Locate the cell with the specified text and output its (X, Y) center coordinate. 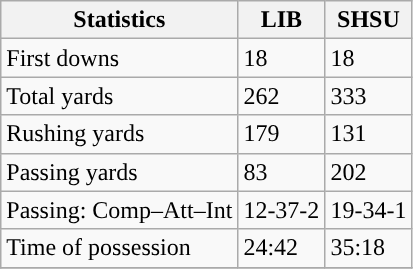
35:18 (368, 248)
12-37-2 (282, 210)
SHSU (368, 20)
Time of possession (120, 248)
24:42 (282, 248)
333 (368, 96)
LIB (282, 20)
83 (282, 172)
179 (282, 134)
First downs (120, 58)
Total yards (120, 96)
19-34-1 (368, 210)
131 (368, 134)
Rushing yards (120, 134)
Passing: Comp–Att–Int (120, 210)
202 (368, 172)
Statistics (120, 20)
262 (282, 96)
Passing yards (120, 172)
